Determine the [X, Y] coordinate at the center of the cell enclosing the given text.  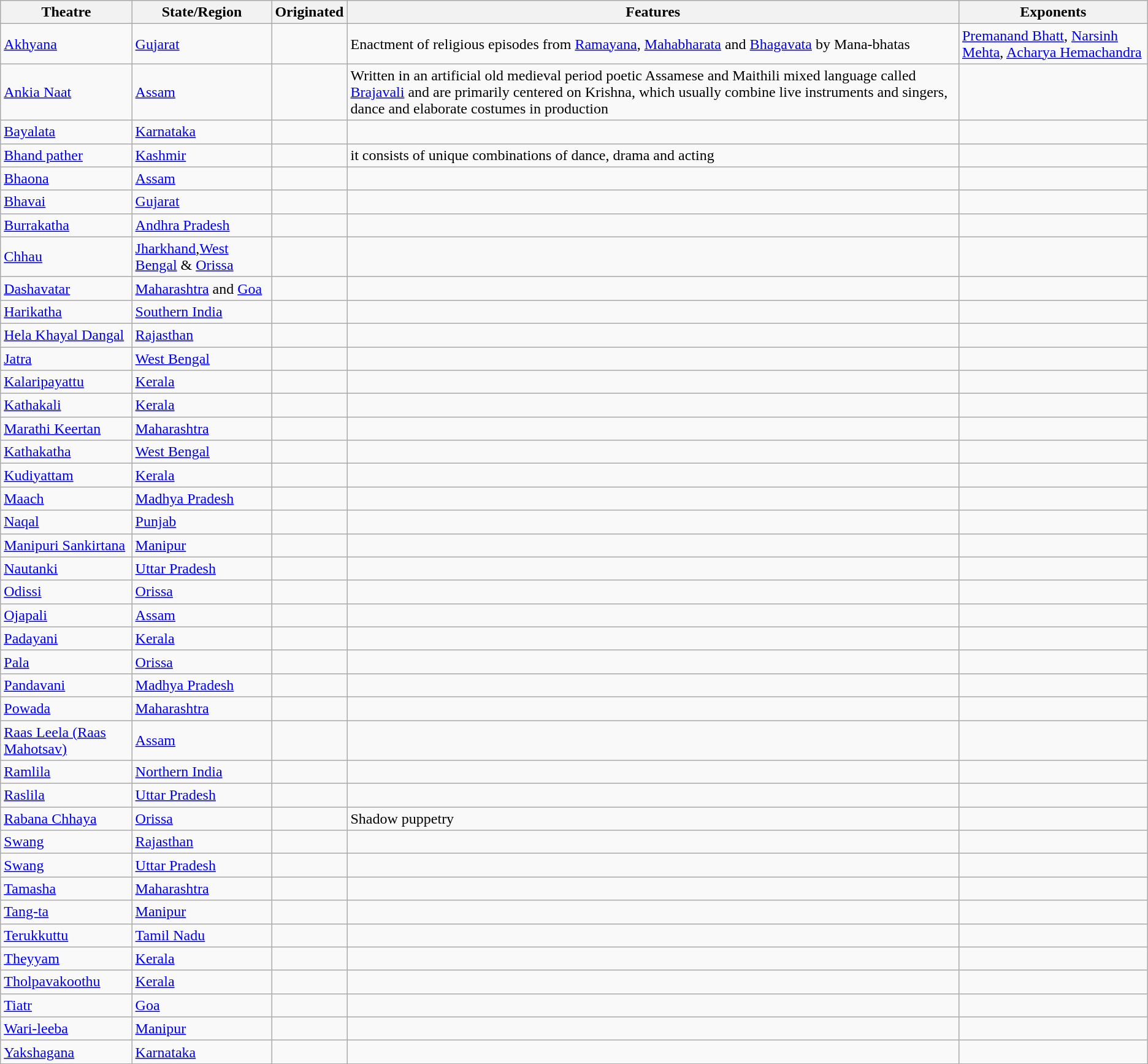
Manipuri Sankirtana [66, 545]
Features [653, 12]
Exponents [1053, 12]
Raslila [66, 795]
Burrakatha [66, 225]
Southern India [202, 312]
Tang-ta [66, 912]
Theatre [66, 12]
Kathakali [66, 405]
Hela Khayal Dangal [66, 335]
Ramlila [66, 772]
Andhra Pradesh [202, 225]
Pandavani [66, 685]
Padayani [66, 638]
Chhau [66, 256]
Kashmir [202, 155]
Bhavai [66, 202]
Ankia Naat [66, 92]
Harikatha [66, 312]
it consists of unique combinations of dance, drama and acting [653, 155]
Kudiyattam [66, 475]
Premanand Bhatt, Narsinh Mehta, Acharya Hemachandra [1053, 44]
Kalaripayattu [66, 382]
Punjab [202, 522]
Kathakatha [66, 452]
Ojapali [66, 615]
Jharkhand,West Bengal & Orissa [202, 256]
Tamil Nadu [202, 935]
Odissi [66, 592]
Bhaona [66, 178]
Dashavatar [66, 288]
Pala [66, 662]
Enactment of religious episodes from Ramayana, Mahabharata and Bhagavata by Mana-bhatas [653, 44]
Marathi Keertan [66, 429]
Originated [309, 12]
Bhand pather [66, 155]
Jatra [66, 359]
Wari-leeba [66, 1028]
Shadow puppetry [653, 819]
Rabana Chhaya [66, 819]
Maach [66, 499]
Theyyam [66, 959]
Terukkuttu [66, 935]
Northern India [202, 772]
Tholpavakoothu [66, 982]
Yakshagana [66, 1052]
Maharashtra and Goa [202, 288]
Goa [202, 1005]
Bayalata [66, 132]
Tamasha [66, 889]
Nautanki [66, 568]
Akhyana [66, 44]
State/Region [202, 12]
Powada [66, 708]
Naqal [66, 522]
Tiatr [66, 1005]
Raas Leela (Raas Mahotsav) [66, 740]
